Locate the cell with the specified text and output its (x, y) center coordinate. 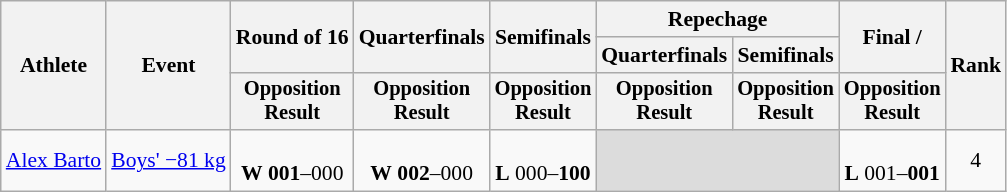
Event (168, 66)
Athlete (54, 66)
Alex Barto (54, 160)
L 000–100 (544, 160)
Round of 16 (292, 36)
Repechage (718, 19)
4 (976, 160)
Boys' −81 kg (168, 160)
L 001–001 (892, 160)
Final / (892, 36)
W 002–000 (422, 160)
Rank (976, 66)
W 001–000 (292, 160)
